Identify which cell holds the provided text, then report its [x, y] central coordinate. 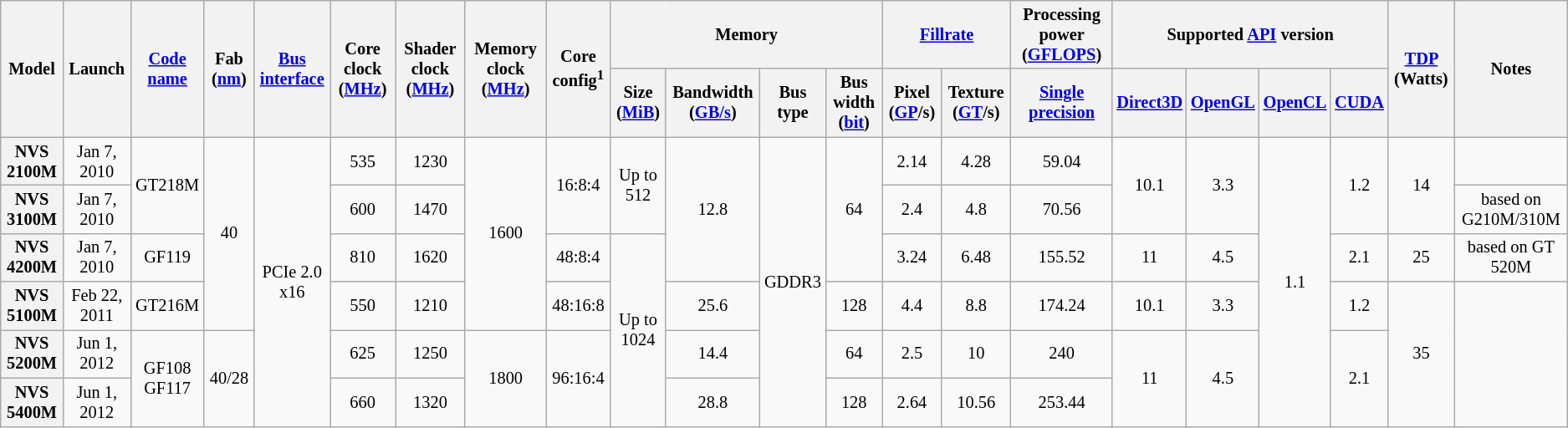
174.24 [1062, 306]
Launch [97, 69]
6.48 [977, 257]
GF108GF117 [167, 378]
4.28 [977, 161]
96:16:4 [579, 378]
PCIe 2.0 x16 [293, 282]
10 [977, 354]
Bus type [793, 103]
4.4 [912, 306]
2.64 [912, 402]
Bus width (bit) [854, 103]
Feb 22, 2011 [97, 306]
GT216M [167, 306]
Core config1 [579, 69]
535 [363, 161]
35 [1422, 354]
1470 [431, 209]
48:16:8 [579, 306]
Memory [746, 34]
28.8 [712, 402]
NVS 4200M [32, 257]
4.8 [977, 209]
Texture (GT/s) [977, 103]
NVS 2100M [32, 161]
1320 [431, 402]
550 [363, 306]
Up to 1024 [638, 329]
70.56 [1062, 209]
Core clock (MHz) [363, 69]
625 [363, 354]
40 [229, 234]
40/28 [229, 378]
16:8:4 [579, 186]
240 [1062, 354]
1210 [431, 306]
Fab (nm) [229, 69]
10.56 [977, 402]
1620 [431, 257]
Memory clock (MHz) [505, 69]
1.1 [1295, 282]
1230 [431, 161]
2.4 [912, 209]
2.14 [912, 161]
Supported API version [1249, 34]
Fillrate [947, 34]
600 [363, 209]
Code name [167, 69]
25.6 [712, 306]
NVS 5100M [32, 306]
GT218M [167, 186]
GF119 [167, 257]
based on GT 520M [1511, 257]
14.4 [712, 354]
Direct3D [1149, 103]
Bus interface [293, 69]
Bandwidth (GB/s) [712, 103]
Pixel (GP/s) [912, 103]
660 [363, 402]
TDP (Watts) [1422, 69]
CUDA [1360, 103]
1250 [431, 354]
14 [1422, 186]
Size (MiB) [638, 103]
GDDR3 [793, 282]
8.8 [977, 306]
OpenCL [1295, 103]
59.04 [1062, 161]
NVS 3100M [32, 209]
48:8:4 [579, 257]
Up to 512 [638, 186]
1600 [505, 234]
NVS 5200M [32, 354]
NVS 5400M [32, 402]
12.8 [712, 209]
Notes [1511, 69]
Model [32, 69]
Single precision [1062, 103]
2.5 [912, 354]
155.52 [1062, 257]
25 [1422, 257]
Shader clock (MHz) [431, 69]
based on G210M/310M [1511, 209]
3.24 [912, 257]
Processing power (GFLOPS) [1062, 34]
253.44 [1062, 402]
810 [363, 257]
OpenGL [1223, 103]
1800 [505, 378]
